From the cell containing the given text, extract its center point as [X, Y] coordinate. 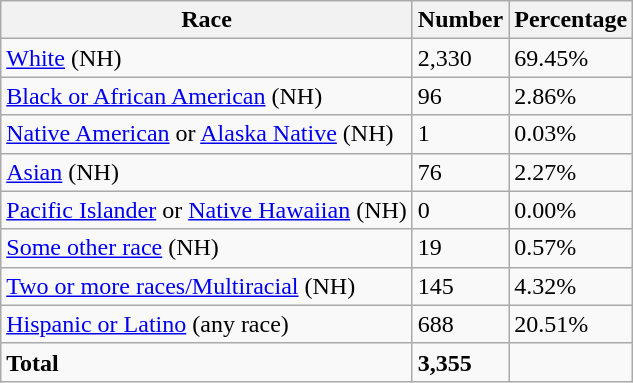
0.00% [571, 210]
0.03% [571, 134]
96 [460, 96]
Total [207, 362]
76 [460, 172]
4.32% [571, 286]
2.86% [571, 96]
Hispanic or Latino (any race) [207, 324]
3,355 [460, 362]
Some other race (NH) [207, 248]
Number [460, 20]
Pacific Islander or Native Hawaiian (NH) [207, 210]
White (NH) [207, 58]
19 [460, 248]
Two or more races/Multiracial (NH) [207, 286]
145 [460, 286]
Native American or Alaska Native (NH) [207, 134]
0.57% [571, 248]
2.27% [571, 172]
69.45% [571, 58]
Black or African American (NH) [207, 96]
1 [460, 134]
Race [207, 20]
2,330 [460, 58]
0 [460, 210]
688 [460, 324]
Percentage [571, 20]
Asian (NH) [207, 172]
20.51% [571, 324]
